Locate the cell with the specified text and output its [X, Y] center coordinate. 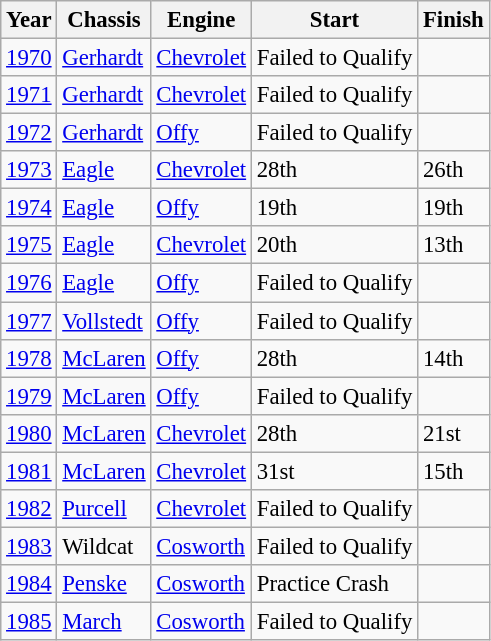
14th [454, 358]
Purcell [104, 509]
1977 [29, 321]
March [104, 621]
21st [454, 433]
Engine [201, 20]
Finish [454, 20]
1985 [29, 621]
13th [454, 245]
1971 [29, 95]
1974 [29, 208]
31st [334, 471]
1973 [29, 170]
1972 [29, 133]
Year [29, 20]
1983 [29, 546]
Start [334, 20]
Wildcat [104, 546]
Penske [104, 584]
1981 [29, 471]
Chassis [104, 20]
26th [454, 170]
1976 [29, 283]
1979 [29, 396]
Vollstedt [104, 321]
Practice Crash [334, 584]
1975 [29, 245]
20th [334, 245]
15th [454, 471]
1984 [29, 584]
1970 [29, 58]
1978 [29, 358]
1982 [29, 509]
1980 [29, 433]
